Return the [x, y] coordinate for the center point of the cell that contains the specified text.  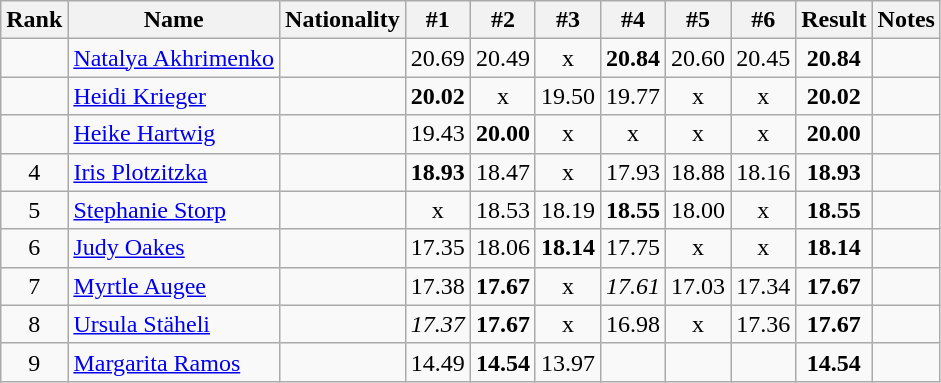
19.43 [438, 134]
18.88 [698, 172]
18.00 [698, 210]
#4 [632, 20]
19.77 [632, 96]
Iris Plotzitzka [174, 172]
Myrtle Augee [174, 286]
20.69 [438, 58]
17.75 [632, 248]
19.50 [568, 96]
20.45 [764, 58]
Natalya Akhrimenko [174, 58]
17.36 [764, 324]
20.60 [698, 58]
#6 [764, 20]
5 [34, 210]
17.37 [438, 324]
Ursula Stäheli [174, 324]
Margarita Ramos [174, 362]
Heidi Krieger [174, 96]
18.06 [502, 248]
20.49 [502, 58]
Result [834, 20]
4 [34, 172]
17.61 [632, 286]
13.97 [568, 362]
17.38 [438, 286]
18.47 [502, 172]
#2 [502, 20]
8 [34, 324]
#3 [568, 20]
Rank [34, 20]
9 [34, 362]
17.03 [698, 286]
18.53 [502, 210]
14.49 [438, 362]
Heike Hartwig [174, 134]
17.93 [632, 172]
#1 [438, 20]
Notes [906, 20]
6 [34, 248]
17.34 [764, 286]
#5 [698, 20]
16.98 [632, 324]
18.19 [568, 210]
18.16 [764, 172]
Stephanie Storp [174, 210]
7 [34, 286]
17.35 [438, 248]
Judy Oakes [174, 248]
Name [174, 20]
Nationality [343, 20]
